Identify which cell holds the provided text, then report its (X, Y) central coordinate. 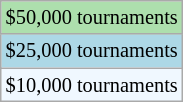
$50,000 tournaments (92, 17)
$25,000 tournaments (92, 51)
$10,000 tournaments (92, 85)
